Scan for the cell matching the given text and deliver its [x, y] coordinate at center. 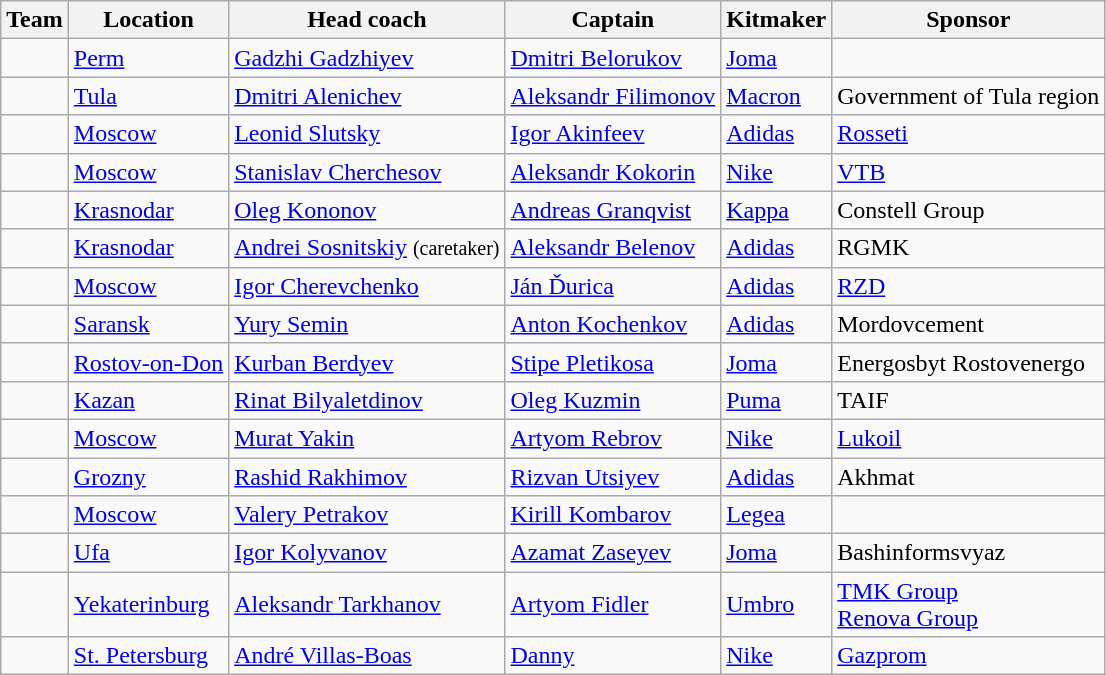
Macron [776, 96]
Artyom Fidler [613, 604]
Leonid Slutsky [367, 134]
Perm [148, 58]
Akhmat [968, 477]
Ufa [148, 553]
Energosbyt Rostovenergo [968, 362]
Dmitri Belorukov [613, 58]
Head coach [367, 20]
Kazan [148, 400]
Grozny [148, 477]
St. Petersburg [148, 656]
Team [35, 20]
Andreas Granqvist [613, 210]
Aleksandr Belenov [613, 248]
Aleksandr Tarkhanov [367, 604]
Stanislav Cherchesov [367, 172]
Yury Semin [367, 324]
Kirill Kombarov [613, 515]
Oleg Kononov [367, 210]
Danny [613, 656]
Stipe Pletikosa [613, 362]
Artyom Rebrov [613, 438]
TAIF [968, 400]
Mordovcement [968, 324]
Kappa [776, 210]
RZD [968, 286]
RGMK [968, 248]
André Villas-Boas [367, 656]
Rosseti [968, 134]
Sponsor [968, 20]
Ján Ďurica [613, 286]
Gadzhi Gadzhiyev [367, 58]
Rashid Rakhimov [367, 477]
Tula [148, 96]
Oleg Kuzmin [613, 400]
Location [148, 20]
VTB [968, 172]
Rostov-on-Don [148, 362]
Legea [776, 515]
Constell Group [968, 210]
Gazprom [968, 656]
Government of Tula region [968, 96]
Saransk [148, 324]
Aleksandr Filimonov [613, 96]
Igor Akinfeev [613, 134]
TMK Group Renova Group [968, 604]
Yekaterinburg [148, 604]
Rizvan Utsiyev [613, 477]
Anton Kochenkov [613, 324]
Igor Kolyvanov [367, 553]
Valery Petrakov [367, 515]
Rinat Bilyaletdinov [367, 400]
Azamat Zaseyev [613, 553]
Puma [776, 400]
Captain [613, 20]
Umbro [776, 604]
Lukoil [968, 438]
Kurban Berdyev [367, 362]
Kitmaker [776, 20]
Bashinformsvyaz [968, 553]
Murat Yakin [367, 438]
Andrei Sosnitskiy (caretaker) [367, 248]
Aleksandr Kokorin [613, 172]
Dmitri Alenichev [367, 96]
Igor Cherevchenko [367, 286]
